Provide the [X, Y] coordinate of the cell's center where the given text is located.  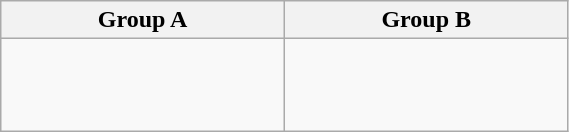
Group A [143, 20]
Group B [426, 20]
